Provide the (x, y) coordinate of the cell's center where the given text is located.  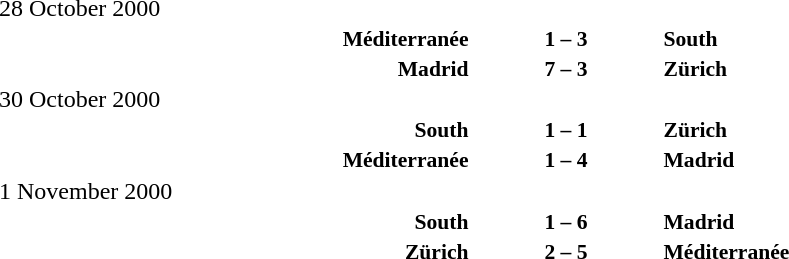
1 – 1 (566, 130)
7 – 3 (566, 68)
1 – 6 (566, 222)
1 – 4 (566, 160)
1 – 3 (566, 38)
